Return the (X, Y) coordinate for the center point of the cell that contains the specified text.  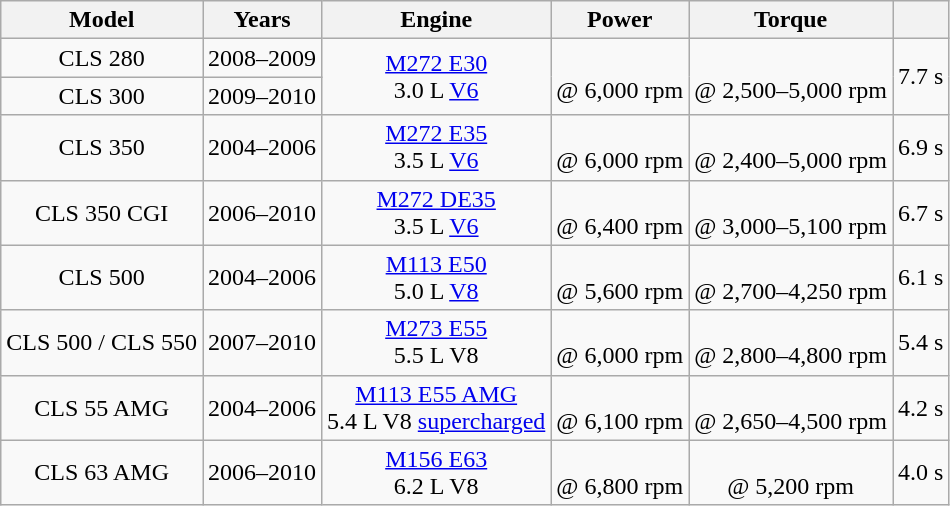
CLS 350 (102, 148)
CLS 63 AMG (102, 472)
Engine (436, 20)
M272 DE35 3.5 L V6 (436, 212)
6.9 s (920, 148)
2009–2010 (262, 96)
CLS 300 (102, 96)
@ 2,500–5,000 rpm (791, 77)
@ 2,400–5,000 rpm (791, 148)
CLS 350 CGI (102, 212)
5.4 s (920, 342)
Power (620, 20)
CLS 280 (102, 58)
@ 6,800 rpm (620, 472)
CLS 55 AMG (102, 408)
@ 2,700–4,250 rpm (791, 278)
CLS 500 / CLS 550 (102, 342)
@ 5,600 rpm (620, 278)
M273 E55 5.5 L V8 (436, 342)
Model (102, 20)
Torque (791, 20)
@ 5,200 rpm (791, 472)
4.0 s (920, 472)
@ 2,800–4,800 rpm (791, 342)
6.1 s (920, 278)
7.7 s (920, 77)
@ 6,400 rpm (620, 212)
2007–2010 (262, 342)
Years (262, 20)
2008–2009 (262, 58)
M113 E50 5.0 L V8 (436, 278)
@ 2,650–4,500 rpm (791, 408)
@ 6,100 rpm (620, 408)
M113 E55 AMG 5.4 L V8 supercharged (436, 408)
CLS 500 (102, 278)
M156 E63 6.2 L V8 (436, 472)
4.2 s (920, 408)
M272 E30 3.0 L V6 (436, 77)
@ 3,000–5,100 rpm (791, 212)
6.7 s (920, 212)
M272 E35 3.5 L V6 (436, 148)
